From the cell containing the given text, extract its center point as [X, Y] coordinate. 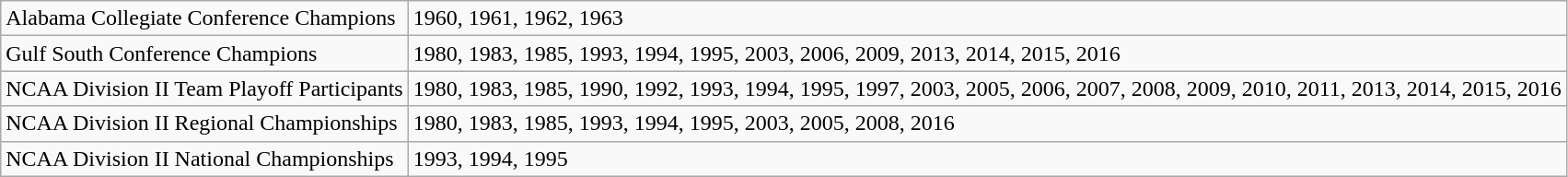
Gulf South Conference Champions [204, 53]
1980, 1983, 1985, 1993, 1994, 1995, 2003, 2006, 2009, 2013, 2014, 2015, 2016 [987, 53]
NCAA Division II Regional Championships [204, 124]
1960, 1961, 1962, 1963 [987, 18]
1980, 1983, 1985, 1990, 1992, 1993, 1994, 1995, 1997, 2003, 2005, 2006, 2007, 2008, 2009, 2010, 2011, 2013, 2014, 2015, 2016 [987, 88]
NCAA Division II National Championships [204, 159]
1980, 1983, 1985, 1993, 1994, 1995, 2003, 2005, 2008, 2016 [987, 124]
Alabama Collegiate Conference Champions [204, 18]
NCAA Division II Team Playoff Participants [204, 88]
1993, 1994, 1995 [987, 159]
